Identify which cell holds the provided text, then report its [X, Y] central coordinate. 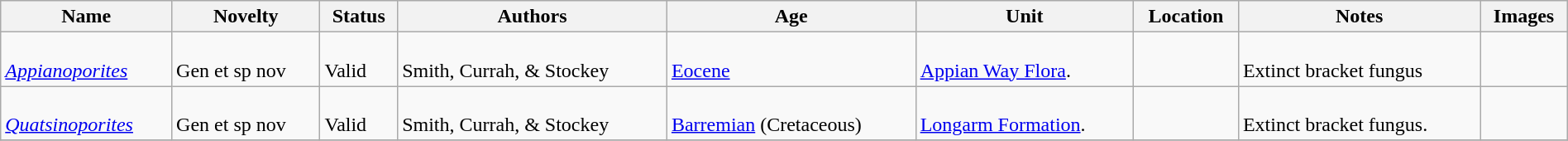
Barremian (Cretaceous) [791, 113]
Eocene [791, 60]
Appianoporites [86, 60]
Novelty [246, 17]
Extinct bracket fungus [1359, 60]
Notes [1359, 17]
Images [1523, 17]
Extinct bracket fungus. [1359, 113]
Quatsinoporites [86, 113]
Longarm Formation. [1024, 113]
Name [86, 17]
Status [359, 17]
Unit [1024, 17]
Appian Way Flora. [1024, 60]
Authors [533, 17]
Age [791, 17]
Location [1186, 17]
